Find where the given text appears and provide that cell's center as [X, Y] coordinate. 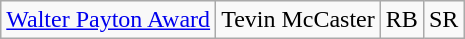
RB [402, 20]
Tevin McCaster [298, 20]
Walter Payton Award [108, 20]
SR [443, 20]
